From the cell containing the given text, extract its center point as [X, Y] coordinate. 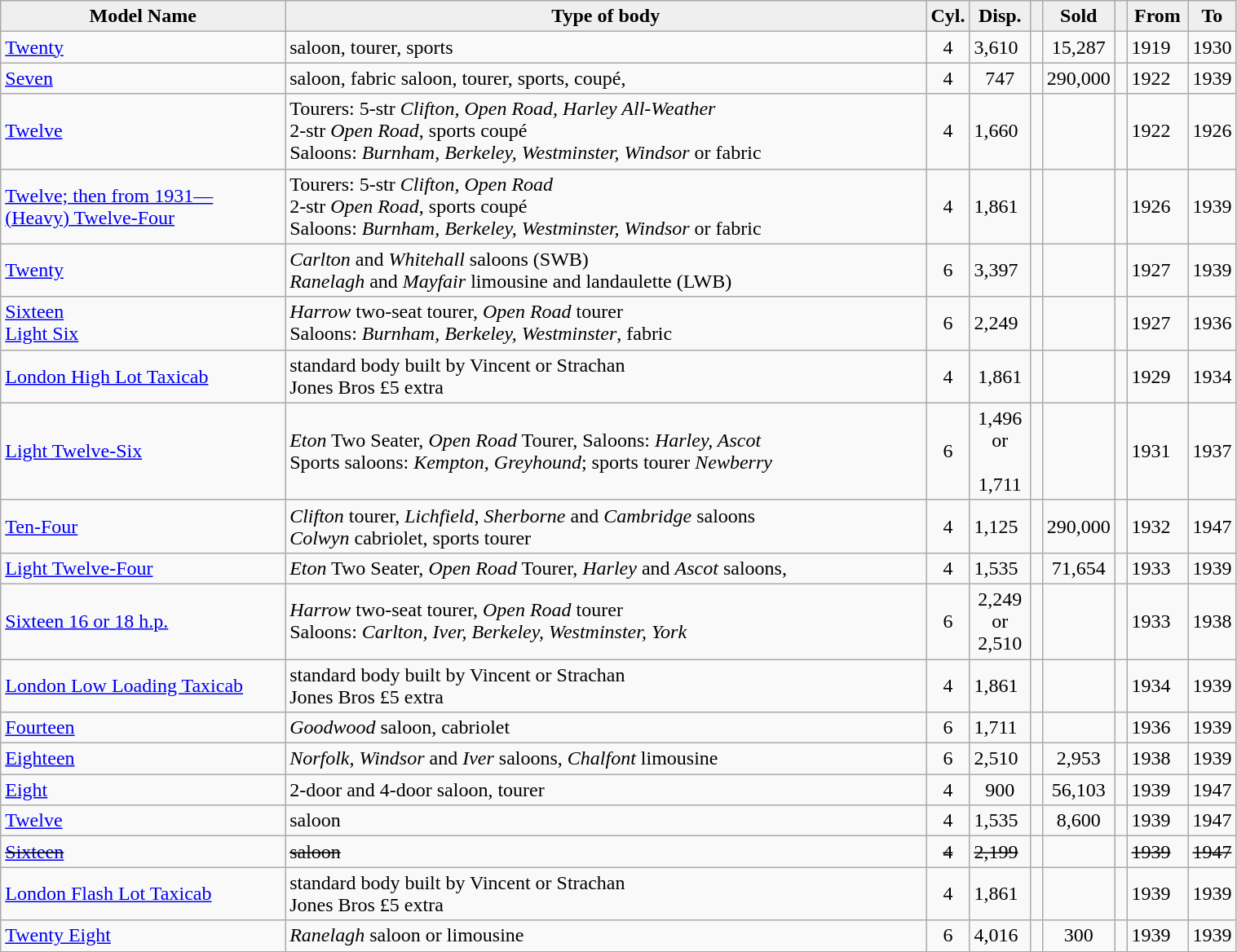
Ranelagh saloon or limousine [606, 936]
1937 [1212, 452]
London High Lot Taxicab [144, 377]
Harrow two-seat tourer, Open Road tourerSaloons: Carlton, Iver, Berkeley, Westminster, York [606, 621]
Twelve; then from 1931—(Heavy) Twelve-Four [144, 206]
Disp. [1000, 16]
1932 [1158, 527]
Norfolk, Windsor and Iver saloons, Chalfont limousine [606, 759]
71,654 [1078, 568]
Harrow two-seat tourer, Open Road tourerSaloons: Burnham, Berkeley, Westminster, fabric [606, 323]
747 [1000, 78]
From [1158, 16]
Ten-Four [144, 527]
Model Name [144, 16]
1929 [1158, 377]
Fourteen [144, 728]
1,496or1,711 [1000, 452]
SixteenLight Six [144, 323]
1,660 [1000, 131]
Sold [1078, 16]
Seven [144, 78]
Type of body [606, 16]
Sixteen 16 or 18 h.p. [144, 621]
2,510 [1000, 759]
1930 [1212, 47]
London Flash Lot Taxicab [144, 893]
1,125 [1000, 527]
56,103 [1078, 790]
Light Twelve-Four [144, 568]
Twenty Eight [144, 936]
Eighteen [144, 759]
300 [1078, 936]
Cyl. [948, 16]
2,249or2,510 [1000, 621]
3,397 [1000, 271]
Carlton and Whitehall saloons (SWB)Ranelagh and Mayfair limousine and landaulette (LWB) [606, 271]
Tourers: 5-str Clifton, Open Road2-str Open Road, sports coupéSaloons: Burnham, Berkeley, Westminster, Windsor or fabric [606, 206]
Tourers: 5-str Clifton, Open Road, Harley All-Weather2-str Open Road, sports coupéSaloons: Burnham, Berkeley, Westminster, Windsor or fabric [606, 131]
900 [1000, 790]
Eton Two Seater, Open Road Tourer, Saloons: Harley, AscotSports saloons: Kempton, Greyhound; sports tourer Newberry [606, 452]
8,600 [1078, 821]
1931 [1158, 452]
2-door and 4-door saloon, tourer [606, 790]
saloon, fabric saloon, tourer, sports, coupé, [606, 78]
Goodwood saloon, cabriolet [606, 728]
2,199 [1000, 852]
Eton Two Seater, Open Road Tourer, Harley and Ascot saloons, [606, 568]
Eight [144, 790]
1,711 [1000, 728]
1919 [1158, 47]
Clifton tourer, Lichfield, Sherborne and Cambridge saloonsColwyn cabriolet, sports tourer [606, 527]
London Low Loading Taxicab [144, 685]
15,287 [1078, 47]
2,953 [1078, 759]
saloon, tourer, sports [606, 47]
Light Twelve-Six [144, 452]
To [1212, 16]
4,016 [1000, 936]
Sixteen [144, 852]
3,610 [1000, 47]
2,249 [1000, 323]
